Return (x, y) of the center of cell containing provided text 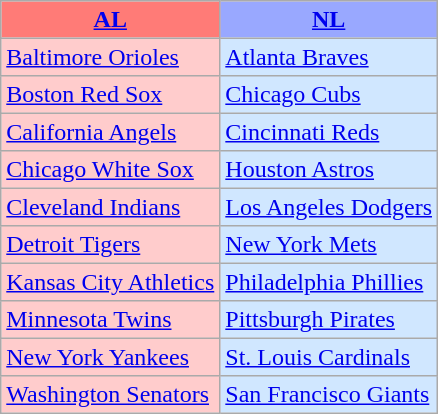
New York Mets (329, 244)
Boston Red Sox (110, 94)
Atlanta Braves (329, 56)
Kansas City Athletics (110, 282)
New York Yankees (110, 356)
Washington Senators (110, 394)
Chicago White Sox (110, 170)
California Angels (110, 132)
Cleveland Indians (110, 206)
Los Angeles Dodgers (329, 206)
Detroit Tigers (110, 244)
Chicago Cubs (329, 94)
Baltimore Orioles (110, 56)
Pittsburgh Pirates (329, 318)
Cincinnati Reds (329, 132)
AL (110, 20)
NL (329, 20)
Minnesota Twins (110, 318)
Houston Astros (329, 170)
Philadelphia Phillies (329, 282)
San Francisco Giants (329, 394)
St. Louis Cardinals (329, 356)
